Return [X, Y] of the center of cell containing provided text 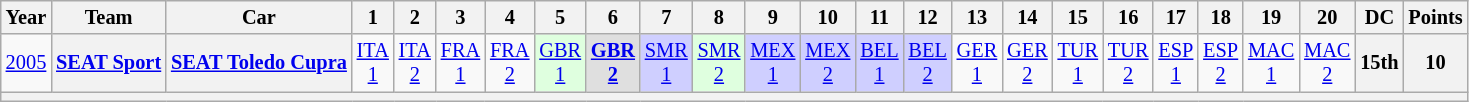
DC [1379, 17]
15 [1078, 17]
Year [26, 17]
ITA2 [415, 63]
1 [373, 17]
MEX2 [828, 63]
17 [1176, 17]
GBR1 [560, 63]
13 [977, 17]
SMR1 [666, 63]
SEAT Toledo Cupra [259, 63]
ITA1 [373, 63]
FRA2 [510, 63]
6 [613, 17]
2005 [26, 63]
14 [1027, 17]
4 [510, 17]
5 [560, 17]
GBR2 [613, 63]
11 [879, 17]
ESP1 [1176, 63]
MAC1 [1271, 63]
18 [1220, 17]
7 [666, 17]
9 [772, 17]
GER1 [977, 63]
Points [1436, 17]
19 [1271, 17]
15th [1379, 63]
FRA1 [460, 63]
Team [108, 17]
SMR2 [720, 63]
2 [415, 17]
SEAT Sport [108, 63]
BEL2 [927, 63]
Car [259, 17]
ESP2 [1220, 63]
TUR2 [1128, 63]
MEX1 [772, 63]
16 [1128, 17]
12 [927, 17]
MAC2 [1327, 63]
BEL1 [879, 63]
TUR1 [1078, 63]
20 [1327, 17]
3 [460, 17]
8 [720, 17]
GER2 [1027, 63]
